Return the (x, y) coordinate for the center point of the cell that contains the specified text.  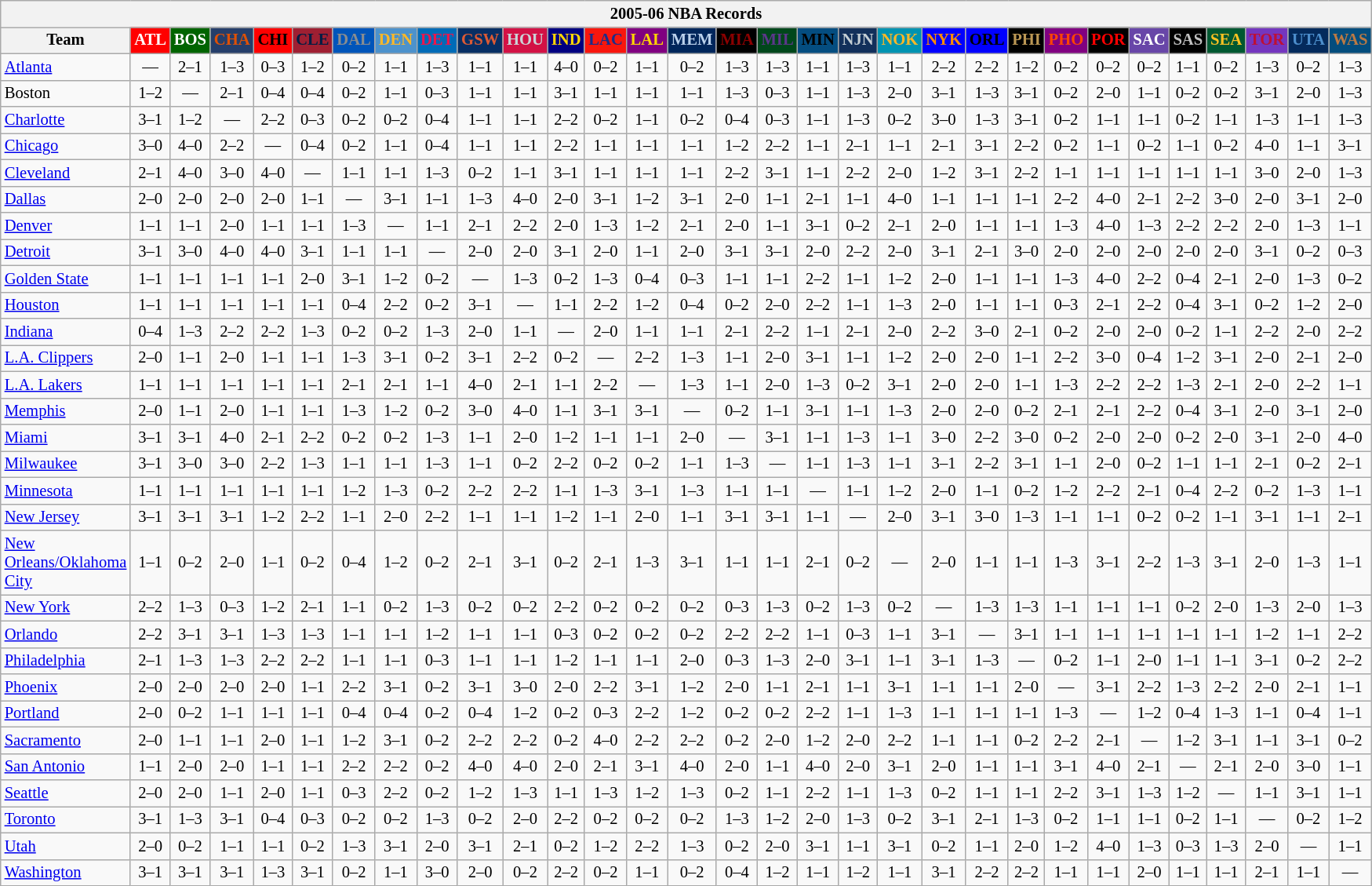
CHI (273, 40)
PHI (1026, 40)
GSW (480, 40)
Detroit (66, 252)
Seattle (66, 793)
NOK (901, 40)
Indiana (66, 332)
NYK (944, 40)
MIA (737, 40)
Chicago (66, 146)
Memphis (66, 411)
Denver (66, 225)
BOS (190, 40)
Dallas (66, 199)
NJN (858, 40)
UTA (1308, 40)
Boston (66, 93)
New Orleans/Oklahoma City (66, 563)
Orlando (66, 634)
2005-06 NBA Records (686, 13)
CLE (312, 40)
Cleveland (66, 173)
San Antonio (66, 767)
Atlanta (66, 67)
DEN (395, 40)
TOR (1267, 40)
MEM (692, 40)
HOU (526, 40)
MIL (778, 40)
Sacramento (66, 740)
L.A. Clippers (66, 358)
Golden State (66, 279)
Portland (66, 713)
Utah (66, 846)
New York (66, 607)
Philadelphia (66, 661)
MIN (818, 40)
Miami (66, 437)
ORL (987, 40)
WAS (1350, 40)
ATL (151, 40)
DET (437, 40)
Toronto (66, 819)
SAC (1148, 40)
New Jersey (66, 517)
Houston (66, 305)
CHA (232, 40)
Phoenix (66, 687)
L.A. Lakers (66, 385)
Minnesota (66, 490)
LAC (606, 40)
Team (66, 40)
Milwaukee (66, 464)
Washington (66, 873)
Charlotte (66, 120)
POR (1108, 40)
DAL (353, 40)
IND (566, 40)
LAL (647, 40)
SEA (1226, 40)
SAS (1188, 40)
PHO (1066, 40)
